Capture the cell that displays the provided text and extract its [x, y] central coordinate. 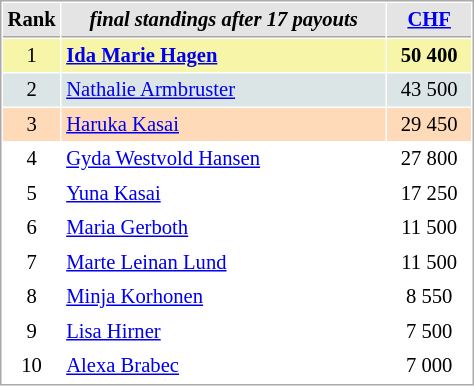
final standings after 17 payouts [224, 20]
9 [32, 332]
6 [32, 228]
Marte Leinan Lund [224, 262]
1 [32, 56]
7 000 [429, 366]
8 550 [429, 296]
27 800 [429, 158]
2 [32, 90]
8 [32, 296]
4 [32, 158]
Yuna Kasai [224, 194]
17 250 [429, 194]
7 [32, 262]
Rank [32, 20]
Minja Korhonen [224, 296]
Nathalie Armbruster [224, 90]
10 [32, 366]
7 500 [429, 332]
CHF [429, 20]
Alexa Brabec [224, 366]
43 500 [429, 90]
Lisa Hirner [224, 332]
5 [32, 194]
29 450 [429, 124]
Gyda Westvold Hansen [224, 158]
Maria Gerboth [224, 228]
50 400 [429, 56]
3 [32, 124]
Haruka Kasai [224, 124]
Ida Marie Hagen [224, 56]
